Identify which cell holds the provided text, then report its [x, y] central coordinate. 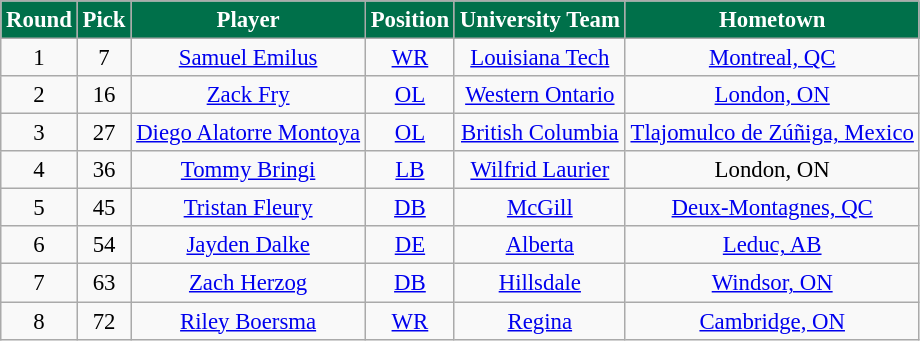
Tommy Bringi [248, 170]
27 [104, 133]
5 [39, 208]
45 [104, 208]
Montreal, QC [772, 58]
16 [104, 95]
2 [39, 95]
Deux-Montagnes, QC [772, 208]
72 [104, 321]
Alberta [540, 245]
Tristan Fleury [248, 208]
6 [39, 245]
Cambridge, ON [772, 321]
Riley Boersma [248, 321]
Zack Fry [248, 95]
Round [39, 20]
1 [39, 58]
DE [410, 245]
Samuel Emilus [248, 58]
Regina [540, 321]
Western Ontario [540, 95]
University Team [540, 20]
8 [39, 321]
Hillsdale [540, 283]
British Columbia [540, 133]
54 [104, 245]
Position [410, 20]
4 [39, 170]
Pick [104, 20]
McGill [540, 208]
63 [104, 283]
Diego Alatorre Montoya [248, 133]
Zach Herzog [248, 283]
Tlajomulco de Zúñiga, Mexico [772, 133]
LB [410, 170]
Leduc, AB [772, 245]
Louisiana Tech [540, 58]
3 [39, 133]
36 [104, 170]
Player [248, 20]
Hometown [772, 20]
Wilfrid Laurier [540, 170]
Windsor, ON [772, 283]
Jayden Dalke [248, 245]
